Return (x, y) of the center of cell containing provided text 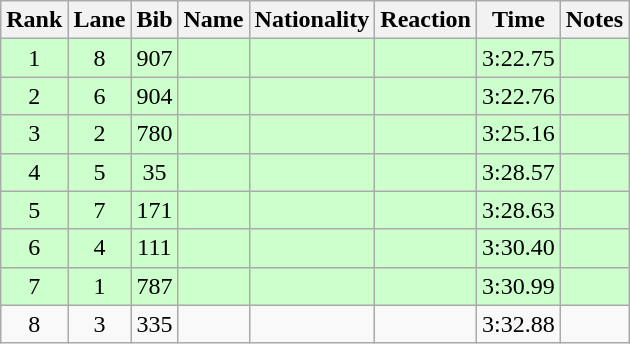
907 (154, 58)
Bib (154, 20)
3:30.40 (519, 248)
3:32.88 (519, 324)
Name (214, 20)
904 (154, 96)
3:30.99 (519, 286)
Time (519, 20)
111 (154, 248)
3:22.76 (519, 96)
3:28.63 (519, 210)
Rank (34, 20)
335 (154, 324)
Reaction (426, 20)
35 (154, 172)
3:25.16 (519, 134)
780 (154, 134)
Lane (100, 20)
3:22.75 (519, 58)
171 (154, 210)
787 (154, 286)
Nationality (312, 20)
Notes (594, 20)
3:28.57 (519, 172)
